Return the [X, Y] coordinate for the center point of the cell that contains the specified text.  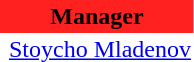
Manager [97, 16]
